From the cell containing the given text, extract its center point as [X, Y] coordinate. 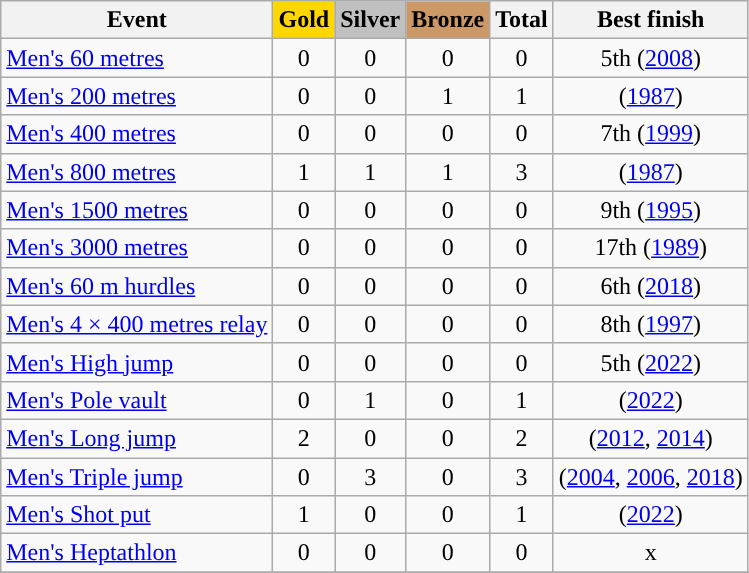
17th (1989) [650, 248]
9th (1995) [650, 210]
5th (2008) [650, 58]
Men's 3000 metres [137, 248]
8th (1997) [650, 324]
Men's Heptathlon [137, 553]
x [650, 553]
Men's High jump [137, 362]
Gold [304, 20]
Event [137, 20]
Men's 200 metres [137, 96]
7th (1999) [650, 134]
Men's Long jump [137, 438]
Men's Shot put [137, 515]
Men's 400 metres [137, 134]
Men's 60 m hurdles [137, 286]
Men's Pole vault [137, 400]
Men's 60 metres [137, 58]
Men's 800 metres [137, 172]
Bronze [448, 20]
Men's Triple jump [137, 477]
(2012, 2014) [650, 438]
Total [522, 20]
Men's 4 × 400 metres relay [137, 324]
6th (2018) [650, 286]
5th (2022) [650, 362]
Men's 1500 metres [137, 210]
Silver [370, 20]
Best finish [650, 20]
(2004, 2006, 2018) [650, 477]
